Locate the cell with the specified text and output its [x, y] center coordinate. 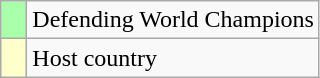
Host country [174, 58]
Defending World Champions [174, 20]
